Pinpoint the cell where the given text exists, returning its (X, Y) midpoint coordinate. 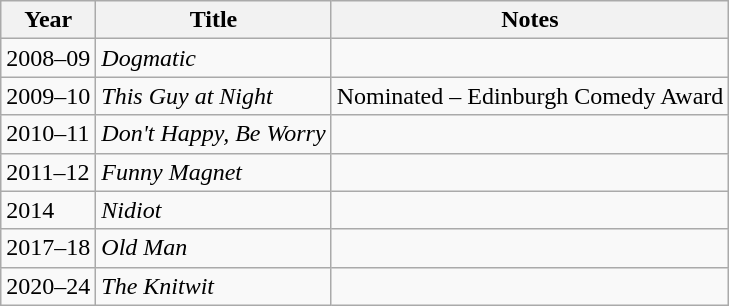
Title (214, 20)
2014 (48, 210)
Nominated – Edinburgh Comedy Award (530, 96)
2017–18 (48, 248)
Funny Magnet (214, 172)
The Knitwit (214, 286)
Old Man (214, 248)
2011–12 (48, 172)
2008–09 (48, 58)
Year (48, 20)
Notes (530, 20)
Don't Happy, Be Worry (214, 134)
2010–11 (48, 134)
2009–10 (48, 96)
This Guy at Night (214, 96)
Dogmatic (214, 58)
2020–24 (48, 286)
Nidiot (214, 210)
